For the text-containing cell, return its midpoint in (x, y) coordinate format. 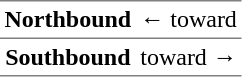
← toward (189, 20)
toward → (189, 57)
Northbound (68, 20)
Southbound (68, 57)
